Identify which cell holds the provided text, then report its (X, Y) central coordinate. 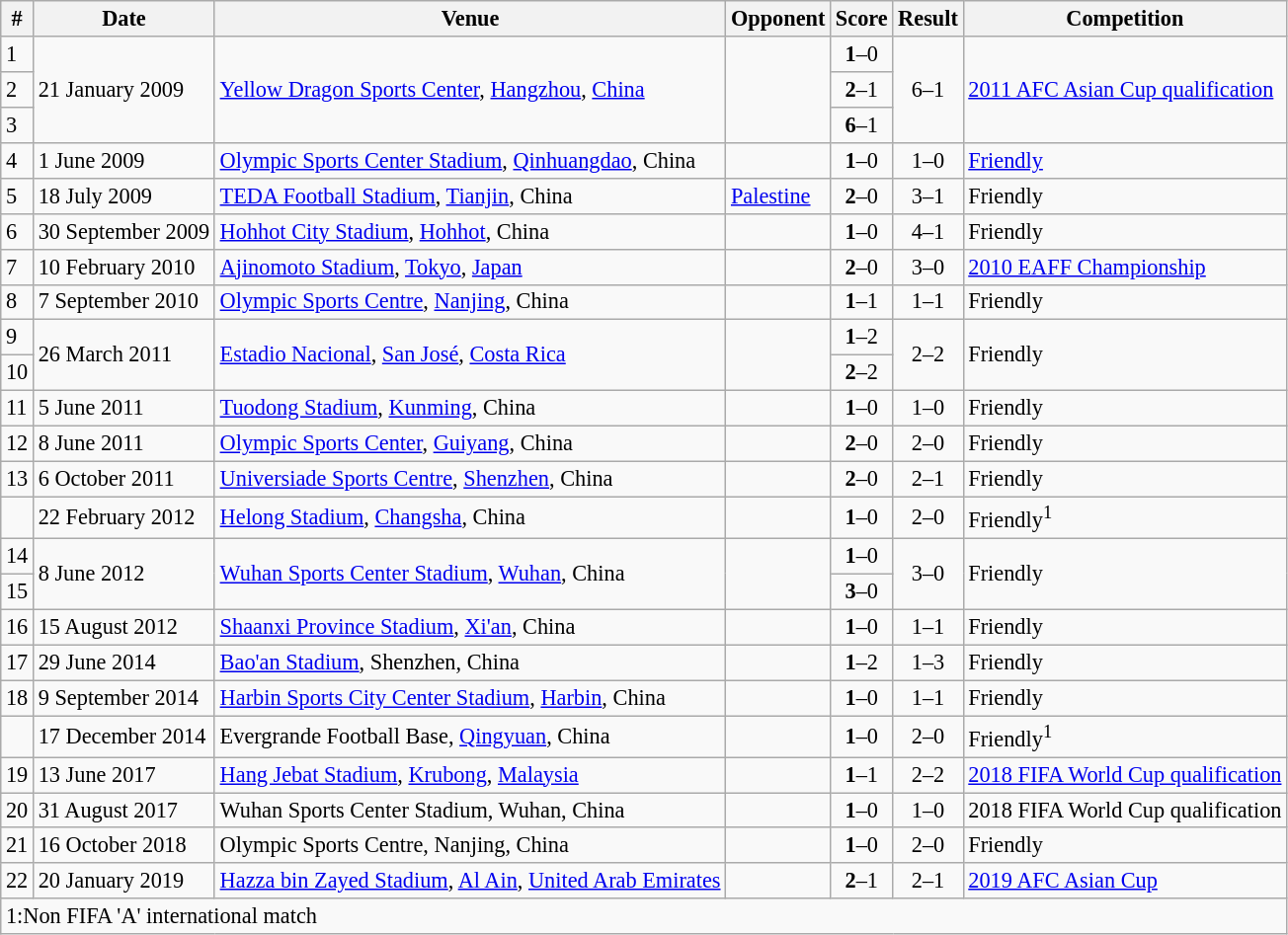
21 (18, 845)
13 (18, 479)
1:Non FIFA 'A' international match (644, 916)
17 December 2014 (123, 737)
12 (18, 444)
Olympic Sports Center, Guiyang, China (470, 444)
1 June 2009 (123, 160)
7 September 2010 (123, 302)
16 (18, 627)
Hang Jebat Stadium, Krubong, Malaysia (470, 775)
18 (18, 698)
Score (861, 19)
9 (18, 338)
30 September 2009 (123, 231)
Competition (1125, 19)
5 June 2011 (123, 409)
Hohhot City Stadium, Hohhot, China (470, 231)
Olympic Sports Center Stadium, Qinhuangdao, China (470, 160)
2010 EAFF Championship (1125, 267)
8 June 2012 (123, 574)
15 (18, 591)
26 March 2011 (123, 355)
Hazza bin Zayed Stadium, Al Ain, United Arab Emirates (470, 881)
6 October 2011 (123, 479)
22 February 2012 (123, 517)
18 July 2009 (123, 195)
Palestine (778, 195)
19 (18, 775)
17 (18, 662)
Ajinomoto Stadium, Tokyo, Japan (470, 267)
20 January 2019 (123, 881)
14 (18, 556)
10 February 2010 (123, 267)
Estadio Nacional, San José, Costa Rica (470, 355)
13 June 2017 (123, 775)
Shaanxi Province Stadium, Xi'an, China (470, 627)
22 (18, 881)
2011 AFC Asian Cup qualification (1125, 90)
3 (18, 124)
Opponent (778, 19)
5 (18, 195)
4–1 (928, 231)
Tuodong Stadium, Kunming, China (470, 409)
9 September 2014 (123, 698)
1 (18, 54)
8 June 2011 (123, 444)
21 January 2009 (123, 90)
15 August 2012 (123, 627)
7 (18, 267)
1–3 (928, 662)
2 (18, 89)
Evergrande Football Base, Qingyuan, China (470, 737)
3–1 (928, 195)
29 June 2014 (123, 662)
TEDA Football Stadium, Tianjin, China (470, 195)
Venue (470, 19)
11 (18, 409)
Date (123, 19)
Harbin Sports City Center Stadium, Harbin, China (470, 698)
8 (18, 302)
Bao'an Stadium, Shenzhen, China (470, 662)
20 (18, 810)
2019 AFC Asian Cup (1125, 881)
Yellow Dragon Sports Center, Hangzhou, China (470, 90)
6 (18, 231)
Result (928, 19)
4 (18, 160)
Helong Stadium, Changsha, China (470, 517)
10 (18, 373)
Universiade Sports Centre, Shenzhen, China (470, 479)
# (18, 19)
16 October 2018 (123, 845)
31 August 2017 (123, 810)
